Determine the (X, Y) coordinate at the center of the cell enclosing the given text.  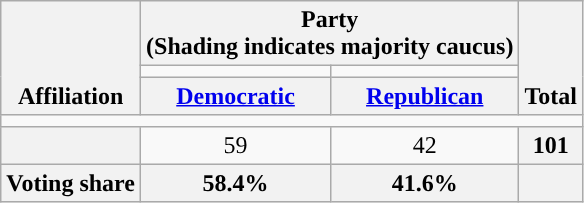
Total (551, 58)
Voting share (71, 183)
Democratic (236, 96)
Party (Shading indicates majority caucus) (330, 34)
59 (236, 145)
101 (551, 145)
41.6% (425, 183)
Republican (425, 96)
58.4% (236, 183)
Affiliation (71, 58)
42 (425, 145)
